From the cell containing the given text, extract its center point as (X, Y) coordinate. 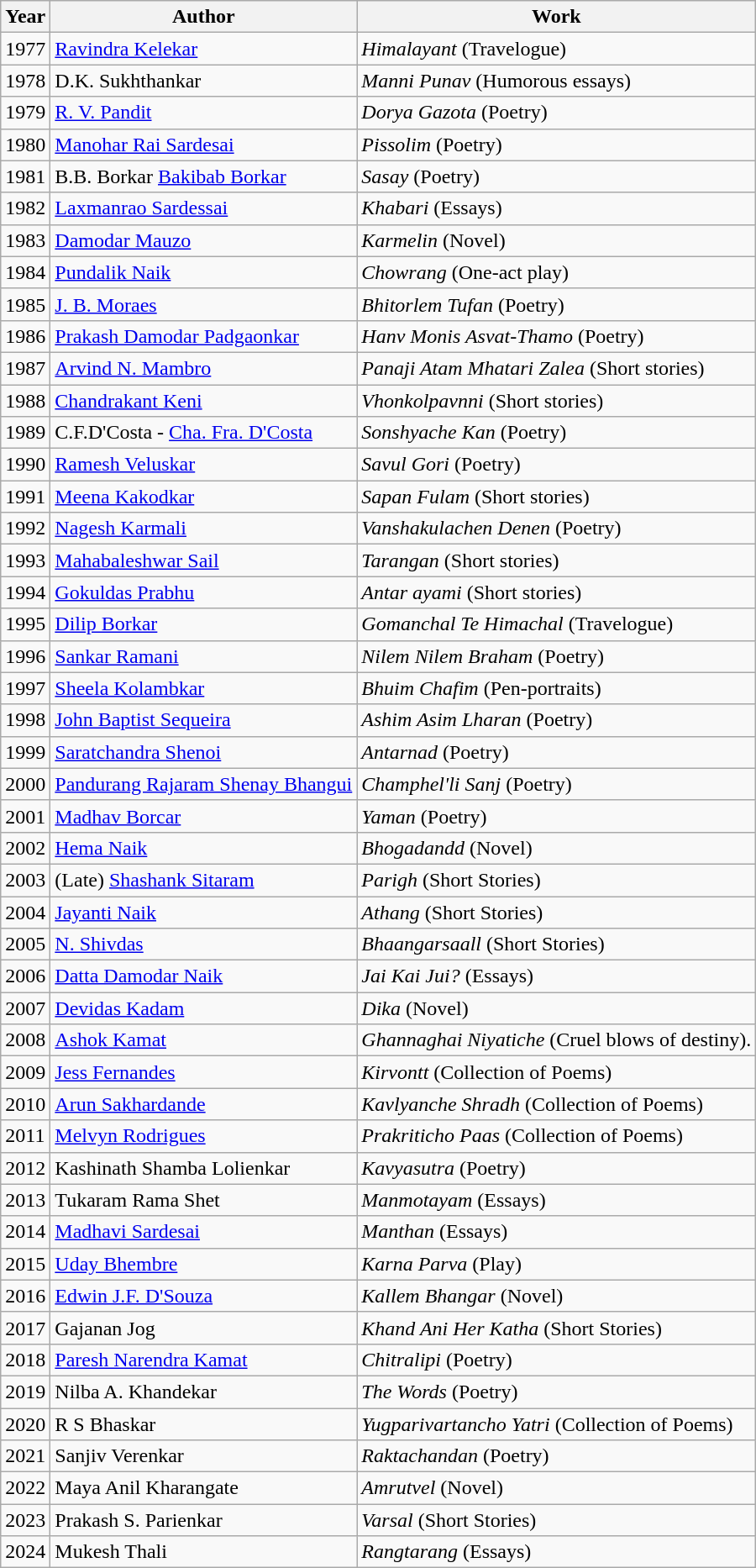
2023 (25, 1520)
Manni Punav (Humorous essays) (556, 81)
Prakriticho Paas (Collection of Poems) (556, 1136)
Chowrang (One-act play) (556, 272)
1995 (25, 624)
Kashinath Shamba Lolienkar (203, 1168)
Gajanan Jog (203, 1328)
Antar ayami (Short stories) (556, 592)
1979 (25, 113)
1997 (25, 688)
Sapan Fulam (Short stories) (556, 497)
Amrutvel (Novel) (556, 1488)
Kavlyanche Shradh (Collection of Poems) (556, 1104)
2009 (25, 1072)
1996 (25, 656)
1992 (25, 529)
1982 (25, 208)
N. Shivdas (203, 944)
Year (25, 17)
2007 (25, 1008)
Champhel'li Sanj (Poetry) (556, 784)
2006 (25, 976)
Sankar Ramani (203, 656)
Manthan (Essays) (556, 1232)
Karna Parva (Play) (556, 1264)
Jai Kai Jui? (Essays) (556, 976)
Sanjiv Verenkar (203, 1456)
Raktachandan (Poetry) (556, 1456)
Tarangan (Short stories) (556, 560)
Bhaangarsaall (Short Stories) (556, 944)
2001 (25, 816)
J. B. Moraes (203, 304)
Sheela Kolambkar (203, 688)
2020 (25, 1424)
Author (203, 17)
Ashim Asim Lharan (Poetry) (556, 720)
Mukesh Thali (203, 1552)
2002 (25, 848)
Bhogadandd (Novel) (556, 848)
Kirvontt (Collection of Poems) (556, 1072)
Tukaram Rama Shet (203, 1200)
Antarnad (Poetry) (556, 752)
C.F.D'Costa - Cha. Fra. D'Costa (203, 433)
1994 (25, 592)
Ashok Kamat (203, 1040)
Yugparivartancho Yatri (Collection of Poems) (556, 1424)
D.K. Sukhthankar (203, 81)
1998 (25, 720)
1989 (25, 433)
2003 (25, 880)
2000 (25, 784)
2015 (25, 1264)
The Words (Poetry) (556, 1392)
R. V. Pandit (203, 113)
Varsal (Short Stories) (556, 1520)
2008 (25, 1040)
1984 (25, 272)
Dorya Gazota (Poetry) (556, 113)
2011 (25, 1136)
Athang (Short Stories) (556, 912)
Prakash S. Parienkar (203, 1520)
Maya Anil Kharangate (203, 1488)
1986 (25, 336)
Gokuldas Prabhu (203, 592)
Arvind N. Mambro (203, 368)
2014 (25, 1232)
Manmotayam (Essays) (556, 1200)
Himalayant (Travelogue) (556, 49)
Khabari (Essays) (556, 208)
1991 (25, 497)
Kallem Bhangar (Novel) (556, 1296)
Madhav Borcar (203, 816)
Saratchandra Shenoi (203, 752)
Nilba A. Khandekar (203, 1392)
Laxmanrao Sardessai (203, 208)
Damodar Mauzo (203, 240)
Hema Naik (203, 848)
Nagesh Karmali (203, 529)
1993 (25, 560)
Mahabaleshwar Sail (203, 560)
2019 (25, 1392)
1999 (25, 752)
2017 (25, 1328)
2018 (25, 1360)
Karmelin (Novel) (556, 240)
Melvyn Rodrigues (203, 1136)
2021 (25, 1456)
Work (556, 17)
1985 (25, 304)
Dika (Novel) (556, 1008)
Uday Bhembre (203, 1264)
Pundalik Naik (203, 272)
Hanv Monis Asvat-Thamo (Poetry) (556, 336)
Ramesh Veluskar (203, 465)
2012 (25, 1168)
Chitralipi (Poetry) (556, 1360)
Edwin J.F. D'Souza (203, 1296)
B.B. Borkar Bakibab Borkar (203, 176)
Vanshakulachen Denen (Poetry) (556, 529)
Nilem Nilem Braham (Poetry) (556, 656)
Dilip Borkar (203, 624)
1990 (25, 465)
Manohar Rai Sardesai (203, 145)
Pissolim (Poetry) (556, 145)
Datta Damodar Naik (203, 976)
Savul Gori (Poetry) (556, 465)
Devidas Kadam (203, 1008)
1978 (25, 81)
(Late) Shashank Sitaram (203, 880)
Madhavi Sardesai (203, 1232)
2024 (25, 1552)
Sasay (Poetry) (556, 176)
Kavyasutra (Poetry) (556, 1168)
Bhuim Chafim (Pen-portraits) (556, 688)
Pandurang Rajaram Shenay Bhangui (203, 784)
Rangtarang (Essays) (556, 1552)
Gomanchal Te Himachal (Travelogue) (556, 624)
1977 (25, 49)
Meena Kakodkar (203, 497)
1981 (25, 176)
2022 (25, 1488)
Vhonkolpavnni (Short stories) (556, 401)
Paresh Narendra Kamat (203, 1360)
Khand Ani Her Katha (Short Stories) (556, 1328)
Prakash Damodar Padgaonkar (203, 336)
2010 (25, 1104)
Bhitorlem Tufan (Poetry) (556, 304)
Arun Sakhardande (203, 1104)
1980 (25, 145)
1983 (25, 240)
Ravindra Kelekar (203, 49)
Jayanti Naik (203, 912)
John Baptist Sequeira (203, 720)
Yaman (Poetry) (556, 816)
2016 (25, 1296)
1987 (25, 368)
2004 (25, 912)
Parigh (Short Stories) (556, 880)
Sonshyache Kan (Poetry) (556, 433)
Chandrakant Keni (203, 401)
1988 (25, 401)
Jess Fernandes (203, 1072)
2013 (25, 1200)
Ghannaghai Niyatiche (Cruel blows of destiny). (556, 1040)
2005 (25, 944)
Panaji Atam Mhatari Zalea (Short stories) (556, 368)
R S Bhaskar (203, 1424)
